Return (x, y) of the center of cell containing provided text 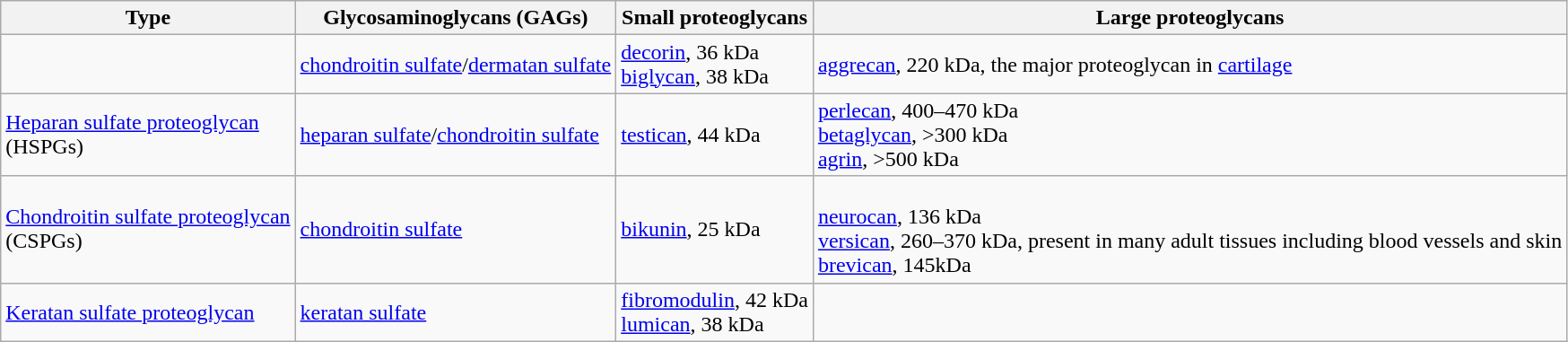
Keratan sulfate proteoglycan (148, 312)
Small proteoglycans (715, 18)
Chondroitin sulfate proteoglycan(CSPGs) (148, 230)
perlecan, 400–470 kDabetaglycan, >300 kDaagrin, >500 kDa (1189, 135)
Type (148, 18)
heparan sulfate/chondroitin sulfate (456, 135)
chondroitin sulfate/dermatan sulfate (456, 65)
testican, 44 kDa (715, 135)
bikunin, 25 kDa (715, 230)
keratan sulfate (456, 312)
Glycosaminoglycans (GAGs) (456, 18)
Heparan sulfate proteoglycan(HSPGs) (148, 135)
fibromodulin, 42 kDalumican, 38 kDa (715, 312)
neurocan, 136 kDa versican, 260–370 kDa, present in many adult tissues including blood vessels and skin brevican, 145kDa (1189, 230)
Large proteoglycans (1189, 18)
chondroitin sulfate (456, 230)
aggrecan, 220 kDa, the major proteoglycan in cartilage (1189, 65)
decorin, 36 kDabiglycan, 38 kDa (715, 65)
